Capture the cell that displays the provided text and extract its (X, Y) central coordinate. 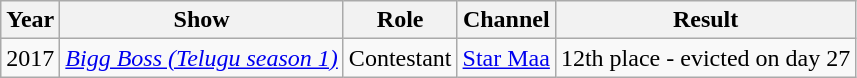
Bigg Boss (Telugu season 1) (202, 58)
Star Maa (506, 58)
2017 (30, 58)
Contestant (400, 58)
Year (30, 20)
Show (202, 20)
Role (400, 20)
12th place - evicted on day 27 (705, 58)
Channel (506, 20)
Result (705, 20)
